Identify which cell holds the provided text, then report its (x, y) central coordinate. 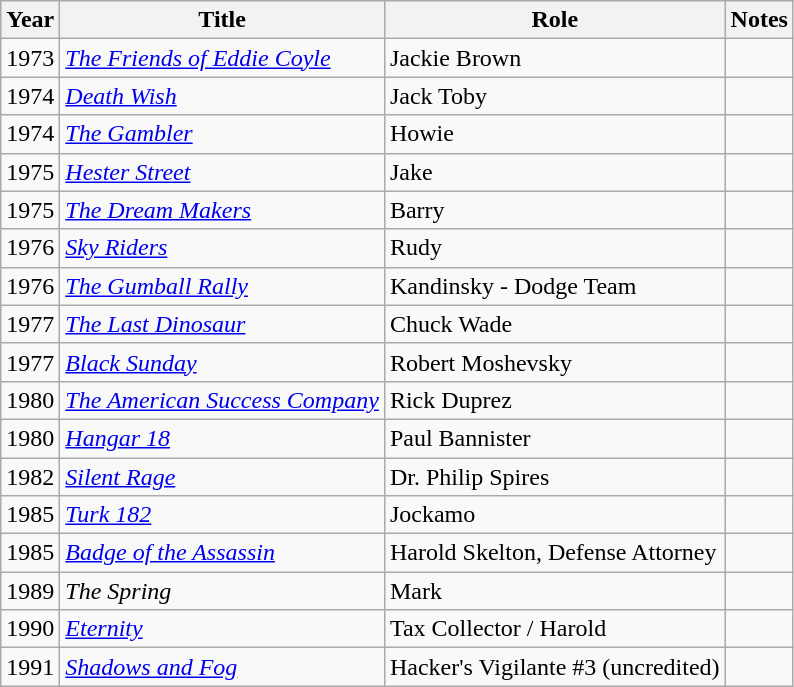
Chuck Wade (554, 324)
Howie (554, 134)
Hacker's Vigilante #3 (uncredited) (554, 667)
The Gumball Rally (222, 286)
Notes (759, 20)
Year (30, 20)
Rick Duprez (554, 400)
Jockamo (554, 515)
Mark (554, 591)
Kandinsky - Dodge Team (554, 286)
The Last Dinosaur (222, 324)
Rudy (554, 248)
Robert Moshevsky (554, 362)
Black Sunday (222, 362)
1990 (30, 629)
Sky Riders (222, 248)
Barry (554, 210)
1982 (30, 477)
Jake (554, 172)
Dr. Philip Spires (554, 477)
Jackie Brown (554, 58)
Title (222, 20)
Jack Toby (554, 96)
Paul Bannister (554, 438)
Badge of the Assassin (222, 553)
Eternity (222, 629)
1989 (30, 591)
The Friends of Eddie Coyle (222, 58)
Tax Collector / Harold (554, 629)
Harold Skelton, Defense Attorney (554, 553)
1991 (30, 667)
The American Success Company (222, 400)
The Gambler (222, 134)
Death Wish (222, 96)
1973 (30, 58)
Role (554, 20)
The Dream Makers (222, 210)
Silent Rage (222, 477)
Hangar 18 (222, 438)
The Spring (222, 591)
Hester Street (222, 172)
Turk 182 (222, 515)
Shadows and Fog (222, 667)
